Find where the given text appears and provide that cell's center as [x, y] coordinate. 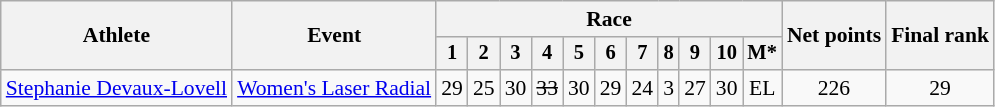
Athlete [116, 36]
1 [452, 54]
2 [484, 54]
Net points [834, 36]
8 [668, 54]
Final rank [940, 36]
7 [642, 54]
Stephanie Devaux-Lovell [116, 88]
EL [762, 88]
24 [642, 88]
27 [695, 88]
M* [762, 54]
9 [695, 54]
25 [484, 88]
Event [334, 36]
Race [609, 19]
226 [834, 88]
4 [547, 54]
10 [727, 54]
Women's Laser Radial [334, 88]
33 [547, 88]
6 [611, 54]
5 [579, 54]
